Scan for the cell matching the given text and deliver its (x, y) coordinate at center. 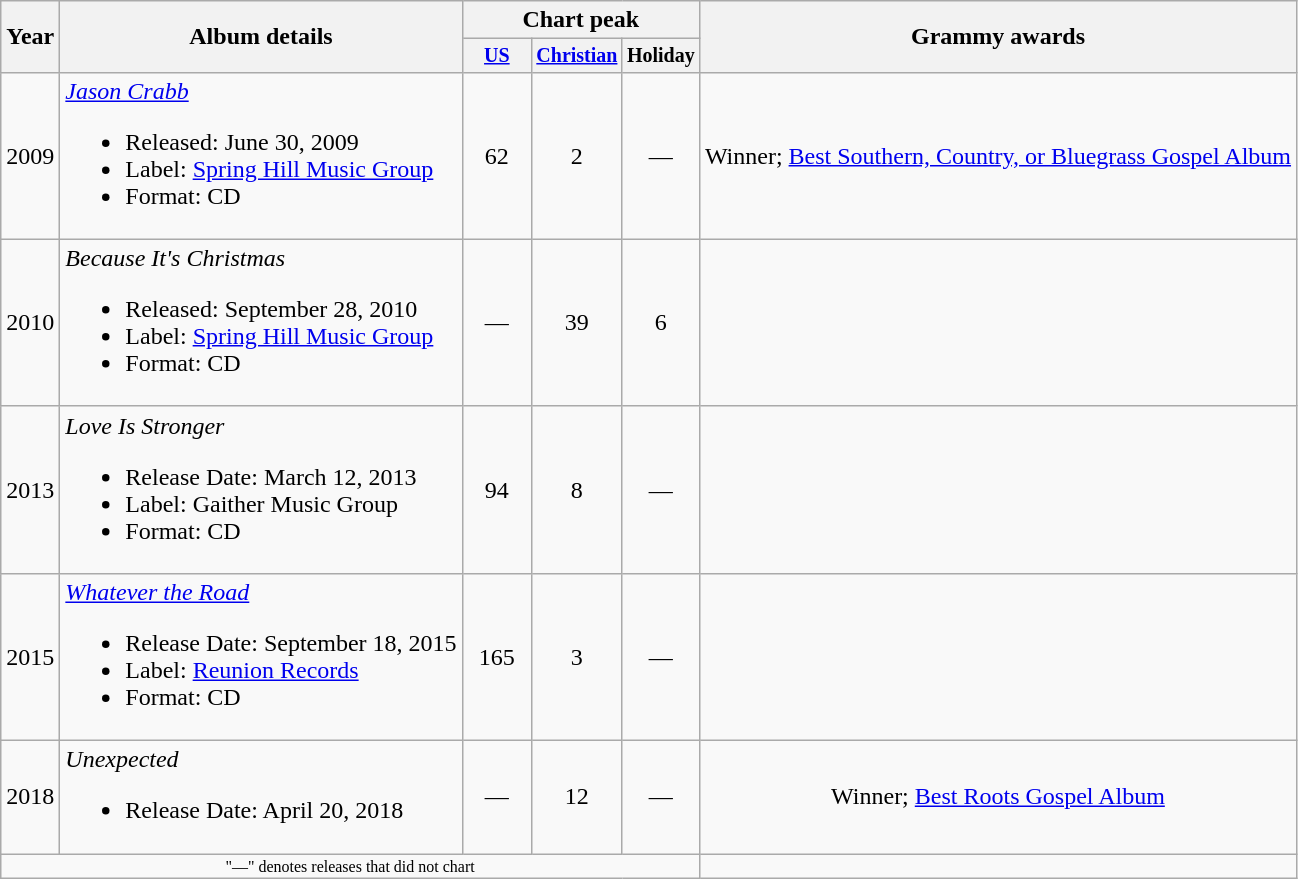
2013 (30, 490)
62 (496, 156)
2 (578, 156)
Winner; Best Roots Gospel Album (998, 798)
Chart peak (580, 20)
Christian (578, 56)
6 (660, 322)
Winner; Best Southern, Country, or Bluegrass Gospel Album (998, 156)
Love Is StrongerRelease Date: March 12, 2013Label: Gaither Music GroupFormat: CD (261, 490)
Grammy awards (998, 37)
12 (578, 798)
Album details (261, 37)
Holiday (660, 56)
165 (496, 656)
Whatever the RoadRelease Date: September 18, 2015Label: Reunion RecordsFormat: CD (261, 656)
UnexpectedRelease Date: April 20, 2018 (261, 798)
39 (578, 322)
Because It's ChristmasReleased: September 28, 2010Label: Spring Hill Music GroupFormat: CD (261, 322)
2009 (30, 156)
Year (30, 37)
2018 (30, 798)
94 (496, 490)
"—" denotes releases that did not chart (350, 866)
8 (578, 490)
3 (578, 656)
Jason CrabbReleased: June 30, 2009Label: Spring Hill Music GroupFormat: CD (261, 156)
US (496, 56)
2015 (30, 656)
2010 (30, 322)
